Search for the cell housing the specified text and yield its [x, y] center coordinate. 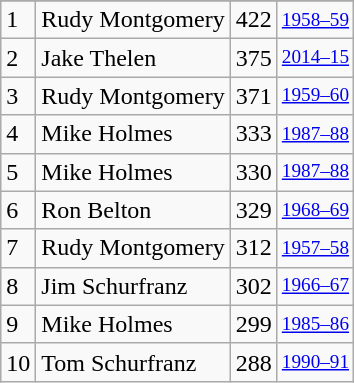
330 [254, 172]
312 [254, 248]
Jim Schurfranz [133, 286]
333 [254, 134]
1968–69 [315, 210]
2 [18, 58]
302 [254, 286]
10 [18, 362]
1 [18, 20]
5 [18, 172]
Jake Thelen [133, 58]
7 [18, 248]
1966–67 [315, 286]
1990–91 [315, 362]
1957–58 [315, 248]
2014–15 [315, 58]
1958–59 [315, 20]
299 [254, 324]
8 [18, 286]
Ron Belton [133, 210]
329 [254, 210]
1985–86 [315, 324]
1959–60 [315, 96]
3 [18, 96]
371 [254, 96]
375 [254, 58]
422 [254, 20]
4 [18, 134]
288 [254, 362]
Tom Schurfranz [133, 362]
6 [18, 210]
9 [18, 324]
